Provide the (X, Y) coordinate of the cell's center where the given text is located.  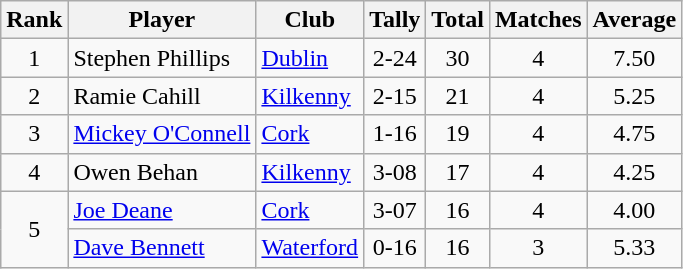
4.75 (634, 134)
Player (162, 20)
2 (34, 96)
3-07 (395, 210)
Dublin (310, 58)
19 (458, 134)
21 (458, 96)
Dave Bennett (162, 248)
4.25 (634, 172)
0-16 (395, 248)
Mickey O'Connell (162, 134)
Owen Behan (162, 172)
Rank (34, 20)
5.25 (634, 96)
7.50 (634, 58)
Ramie Cahill (162, 96)
Club (310, 20)
Stephen Phillips (162, 58)
Average (634, 20)
Waterford (310, 248)
17 (458, 172)
1 (34, 58)
30 (458, 58)
Matches (538, 20)
5.33 (634, 248)
Tally (395, 20)
4.00 (634, 210)
5 (34, 229)
Joe Deane (162, 210)
2-15 (395, 96)
1-16 (395, 134)
3-08 (395, 172)
2-24 (395, 58)
Total (458, 20)
